Find where the given text appears and provide that cell's center as (x, y) coordinate. 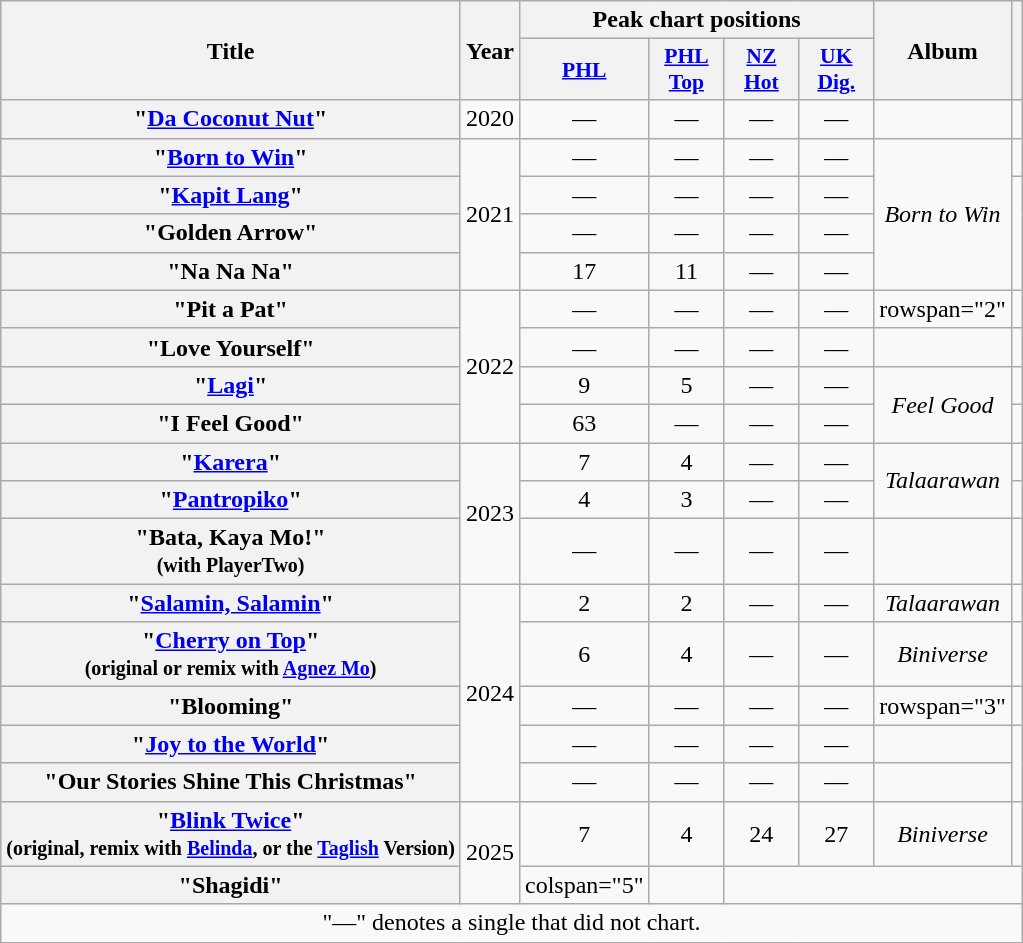
"Cherry on Top"(original or remix with Agnez Mo) (231, 654)
"Pit a Pat" (231, 309)
Year (490, 50)
2020 (490, 119)
2024 (490, 692)
"—" denotes a single that did not chart. (512, 923)
"Na Na Na" (231, 271)
Feel Good (943, 404)
NZ Hot (762, 70)
Album (943, 50)
"Da Coconut Nut" (231, 119)
PHL Top (686, 70)
"Kapit Lang" (231, 195)
24 (762, 834)
3 (686, 500)
"Born to Win" (231, 157)
Born to Win (943, 214)
rowspan="3" (943, 706)
"Shagidi" (231, 885)
"I Feel Good" (231, 423)
"Joy to the World" (231, 744)
"Pantropiko" (231, 500)
"Love Yourself" (231, 347)
PHL (584, 70)
rowspan="2" (943, 309)
Title (231, 50)
27 (836, 834)
"Salamin, Salamin" (231, 603)
2023 (490, 512)
"Karera" (231, 461)
17 (584, 271)
"Blink Twice"(original, remix with Belinda, or the Taglish Version) (231, 834)
11 (686, 271)
Peak chart positions (696, 20)
"Blooming" (231, 706)
5 (686, 385)
"Lagi" (231, 385)
UK Dig. (836, 70)
"Bata, Kaya Mo!"(with PlayerTwo) (231, 552)
6 (584, 654)
colspan="5" (584, 885)
2025 (490, 852)
9 (584, 385)
"Our Stories Shine This Christmas" (231, 782)
"Golden Arrow" (231, 233)
63 (584, 423)
2021 (490, 214)
2022 (490, 366)
